Identify which cell holds the provided text, then report its [X, Y] central coordinate. 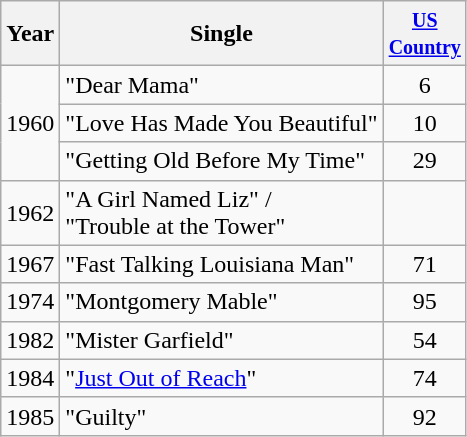
1984 [30, 378]
1982 [30, 340]
"Guilty" [222, 416]
1967 [30, 264]
6 [424, 85]
10 [424, 123]
92 [424, 416]
"Dear Mama" [222, 85]
29 [424, 161]
"Fast Talking Louisiana Man" [222, 264]
95 [424, 302]
1960 [30, 123]
"Mister Garfield" [222, 340]
"A Girl Named Liz" /"Trouble at the Tower" [222, 212]
74 [424, 378]
"Getting Old Before My Time" [222, 161]
US Country [424, 34]
"Montgomery Mable" [222, 302]
54 [424, 340]
1974 [30, 302]
1985 [30, 416]
Year [30, 34]
71 [424, 264]
"Love Has Made You Beautiful" [222, 123]
1962 [30, 212]
Single [222, 34]
"Just Out of Reach" [222, 378]
